From the cell containing the given text, extract its center point as [X, Y] coordinate. 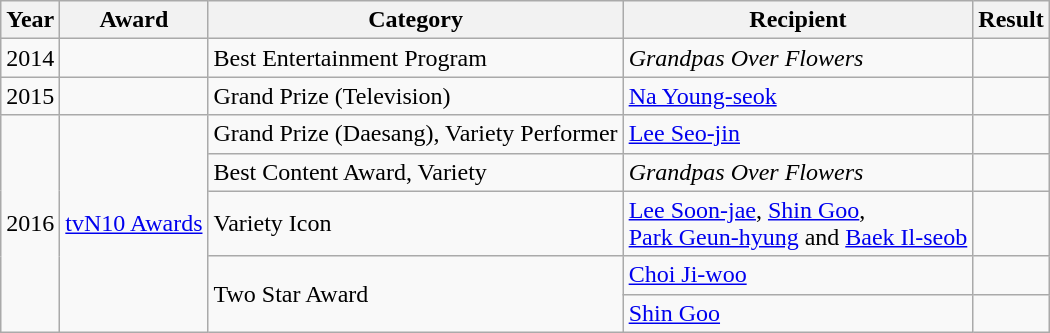
Lee Seo-jin [798, 134]
Best Content Award, Variety [416, 172]
tvN10 Awards [134, 224]
Na Young-seok [798, 96]
Result [1011, 20]
2014 [30, 58]
Category [416, 20]
Two Star Award [416, 294]
2016 [30, 224]
2015 [30, 96]
Best Entertainment Program [416, 58]
Grand Prize (Daesang), Variety Performer [416, 134]
Year [30, 20]
Shin Goo [798, 313]
Grand Prize (Television) [416, 96]
Variety Icon [416, 224]
Recipient [798, 20]
Lee Soon-jae, Shin Goo,Park Geun-hyung and Baek Il-seob [798, 224]
Choi Ji-woo [798, 275]
Award [134, 20]
